Pinpoint the cell where the given text exists, returning its (x, y) midpoint coordinate. 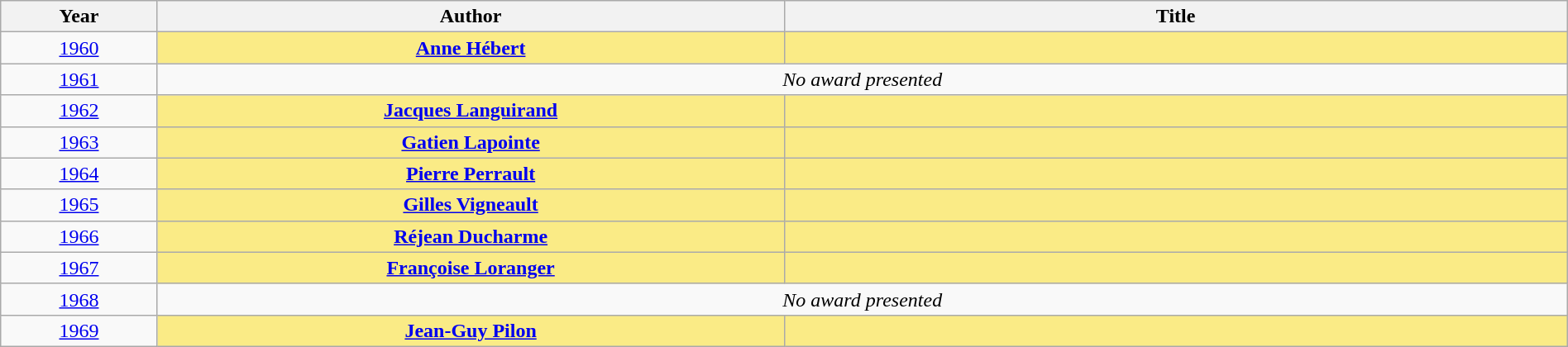
Pierre Perrault (471, 173)
1963 (79, 142)
1960 (79, 48)
1964 (79, 173)
Gilles Vigneault (471, 205)
1962 (79, 111)
Author (471, 17)
Anne Hébert (471, 48)
Gatien Lapointe (471, 142)
Françoise Loranger (471, 268)
Réjean Ducharme (471, 236)
Year (79, 17)
Jacques Languirand (471, 111)
Title (1176, 17)
1967 (79, 268)
1966 (79, 236)
1968 (79, 299)
1965 (79, 205)
1969 (79, 330)
Jean-Guy Pilon (471, 330)
1961 (79, 79)
